Return [x, y] of the center of cell containing provided text 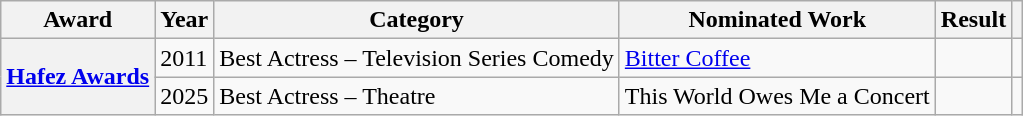
Award [78, 20]
Year [184, 20]
Category [417, 20]
Hafez Awards [78, 77]
Nominated Work [777, 20]
Result [973, 20]
Bitter Coffee [777, 58]
Best Actress – Television Series Comedy [417, 58]
Best Actress – Theatre [417, 96]
2011 [184, 58]
This World Owes Me a Concert [777, 96]
2025 [184, 96]
